Return [X, Y] of the center of cell containing provided text 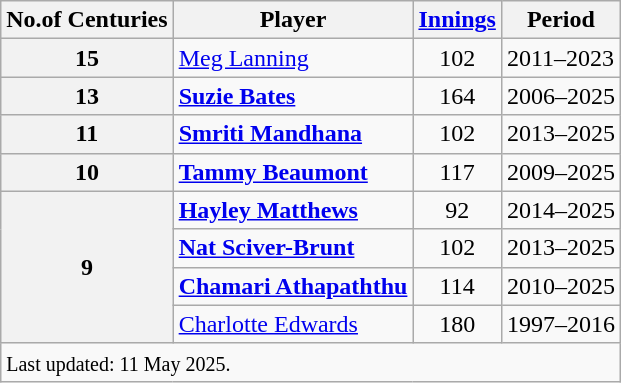
1997–2016 [560, 324]
Meg Lanning [293, 58]
92 [457, 210]
Chamari Athapaththu [293, 286]
2006–2025 [560, 96]
Charlotte Edwards [293, 324]
Tammy Beaumont [293, 172]
164 [457, 96]
Hayley Matthews [293, 210]
Nat Sciver-Brunt [293, 248]
Smriti Mandhana [293, 134]
2009–2025 [560, 172]
10 [87, 172]
Player [293, 20]
No.of Centuries [87, 20]
2014–2025 [560, 210]
2010–2025 [560, 286]
Period [560, 20]
Last updated: 11 May 2025. [311, 362]
15 [87, 58]
13 [87, 96]
Suzie Bates [293, 96]
114 [457, 286]
2011–2023 [560, 58]
9 [87, 267]
180 [457, 324]
117 [457, 172]
Innings [457, 20]
11 [87, 134]
